Determine the (x, y) coordinate at the center of the cell enclosing the given text.  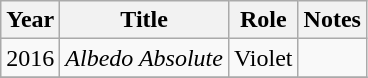
Title (144, 20)
Notes (332, 20)
Violet (263, 58)
Year (30, 20)
2016 (30, 58)
Albedo Absolute (144, 58)
Role (263, 20)
